Return (x, y) of the center of cell containing provided text 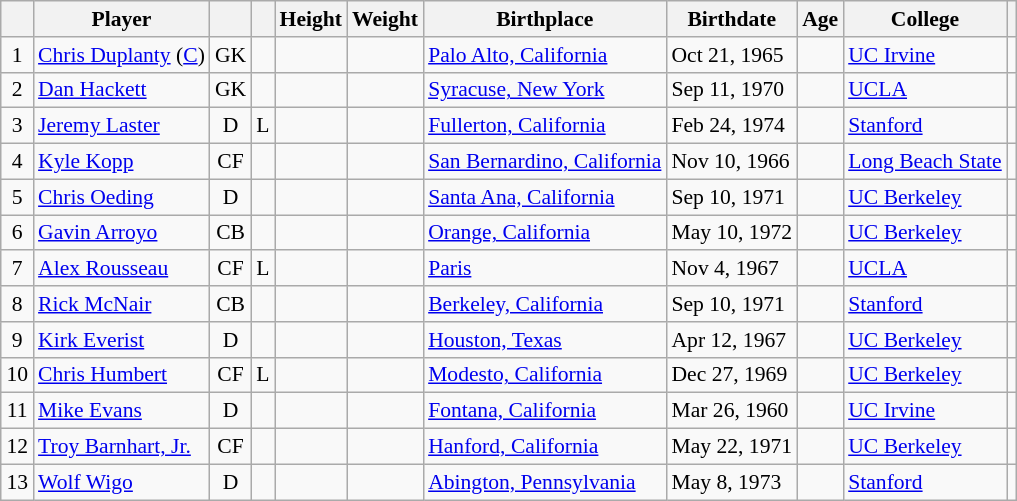
Weight (385, 19)
Hanford, California (544, 447)
Berkeley, California (544, 304)
May 10, 1972 (732, 233)
Player (122, 19)
Syracuse, New York (544, 90)
College (925, 19)
Fontana, California (544, 411)
Abington, Pennsylvania (544, 482)
Kyle Kopp (122, 162)
Dec 27, 1969 (732, 375)
3 (17, 126)
2 (17, 90)
Gavin Arroyo (122, 233)
Birthplace (544, 19)
Height (311, 19)
Age (820, 19)
Long Beach State (925, 162)
Paris (544, 269)
5 (17, 197)
7 (17, 269)
12 (17, 447)
Kirk Everist (122, 340)
Alex Rousseau (122, 269)
May 8, 1973 (732, 482)
Chris Oeding (122, 197)
Wolf Wigo (122, 482)
8 (17, 304)
Nov 4, 1967 (732, 269)
9 (17, 340)
Orange, California (544, 233)
Modesto, California (544, 375)
Santa Ana, California (544, 197)
Palo Alto, California (544, 55)
4 (17, 162)
Fullerton, California (544, 126)
Dan Hackett (122, 90)
San Bernardino, California (544, 162)
10 (17, 375)
Birthdate (732, 19)
May 22, 1971 (732, 447)
Sep 11, 1970 (732, 90)
Apr 12, 1967 (732, 340)
Feb 24, 1974 (732, 126)
13 (17, 482)
Oct 21, 1965 (732, 55)
6 (17, 233)
Mar 26, 1960 (732, 411)
Mike Evans (122, 411)
Houston, Texas (544, 340)
Chris Humbert (122, 375)
11 (17, 411)
Rick McNair (122, 304)
Troy Barnhart, Jr. (122, 447)
Jeremy Laster (122, 126)
1 (17, 55)
Nov 10, 1966 (732, 162)
Chris Duplanty (C) (122, 55)
